Return [X, Y] of the center of cell containing provided text 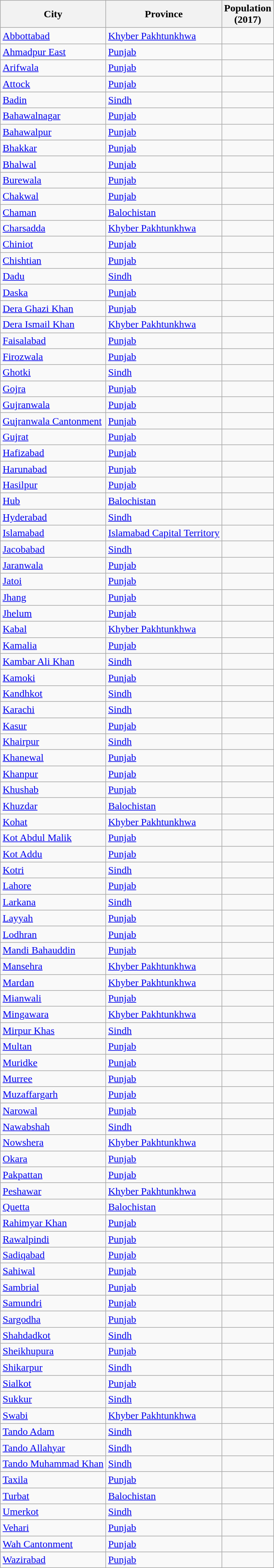
Badin [53, 100]
Wazirabad [53, 1560]
Hafizabad [53, 453]
Abbottabad [53, 36]
Sheikhupura [53, 1351]
Kot Abdul Malik [53, 838]
Attock [53, 84]
Islamabad Capital Territory [164, 533]
Hasilpur [53, 485]
Jhelum [53, 613]
Jacobabad [53, 549]
Kasur [53, 725]
Vehari [53, 1528]
Khanewal [53, 758]
Pakpattan [53, 1175]
Province [164, 14]
Layyah [53, 918]
Khuzdar [53, 806]
Gujranwala [53, 405]
City [53, 14]
Firozwala [53, 357]
Sahiwal [53, 1271]
Faisalabad [53, 341]
Jaranwala [53, 565]
Nowshera [53, 1143]
Ghotki [53, 373]
Turbat [53, 1496]
Tando Adam [53, 1431]
Chiniot [53, 244]
Jatoi [53, 581]
Sambrial [53, 1287]
Dadu [53, 277]
Tando Muhammad Khan [53, 1463]
Sialkot [53, 1383]
Khairpur [53, 742]
Hyderabad [53, 517]
Population(2017) [247, 14]
Nawabshah [53, 1127]
Kandhkot [53, 693]
Murree [53, 1079]
Mansehra [53, 966]
Islamabad [53, 533]
Wah Cantonment [53, 1544]
Multan [53, 1047]
Sargodha [53, 1319]
Sukkur [53, 1399]
Kamoki [53, 677]
Rawalpindi [53, 1239]
Gujrat [53, 437]
Bhalwal [53, 164]
Kambar Ali Khan [53, 661]
Chishtian [53, 260]
Narowal [53, 1111]
Mardan [53, 983]
Khanpur [53, 774]
Shahdadkot [53, 1335]
Taxila [53, 1479]
Shikarpur [53, 1367]
Kohat [53, 822]
Muridke [53, 1063]
Mandi Bahauddin [53, 950]
Chaman [53, 212]
Tando Allahyar [53, 1447]
Khushab [53, 790]
Bahawalnagar [53, 116]
Lahore [53, 886]
Ahmadpur East [53, 52]
Arifwala [53, 68]
Muzaffargarh [53, 1095]
Dera Ghazi Khan [53, 309]
Kot Addu [53, 854]
Swabi [53, 1415]
Rahimyar Khan [53, 1223]
Bahawalpur [53, 132]
Lodhran [53, 934]
Kabal [53, 629]
Gojra [53, 389]
Daska [53, 293]
Larkana [53, 902]
Kamalia [53, 645]
Dera Ismail Khan [53, 325]
Karachi [53, 709]
Mingawara [53, 1015]
Okara [53, 1159]
Mianwali [53, 999]
Chakwal [53, 196]
Mirpur Khas [53, 1031]
Harunabad [53, 469]
Sadiqabad [53, 1255]
Charsadda [53, 228]
Peshawar [53, 1191]
Hub [53, 501]
Burewala [53, 180]
Quetta [53, 1207]
Kotri [53, 870]
Gujranwala Cantonment [53, 421]
Jhang [53, 597]
Samundri [53, 1303]
Bhakkar [53, 148]
Umerkot [53, 1512]
